Extract the (x, y) coordinate from the center of the cell holding the provided text.  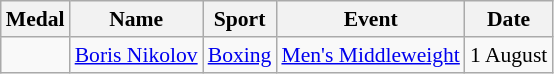
Medal (36, 19)
Sport (240, 19)
1 August (508, 55)
Men's Middleweight (370, 55)
Boris Nikolov (136, 55)
Boxing (240, 55)
Name (136, 19)
Date (508, 19)
Event (370, 19)
